Find where the given text appears and provide that cell's center as [X, Y] coordinate. 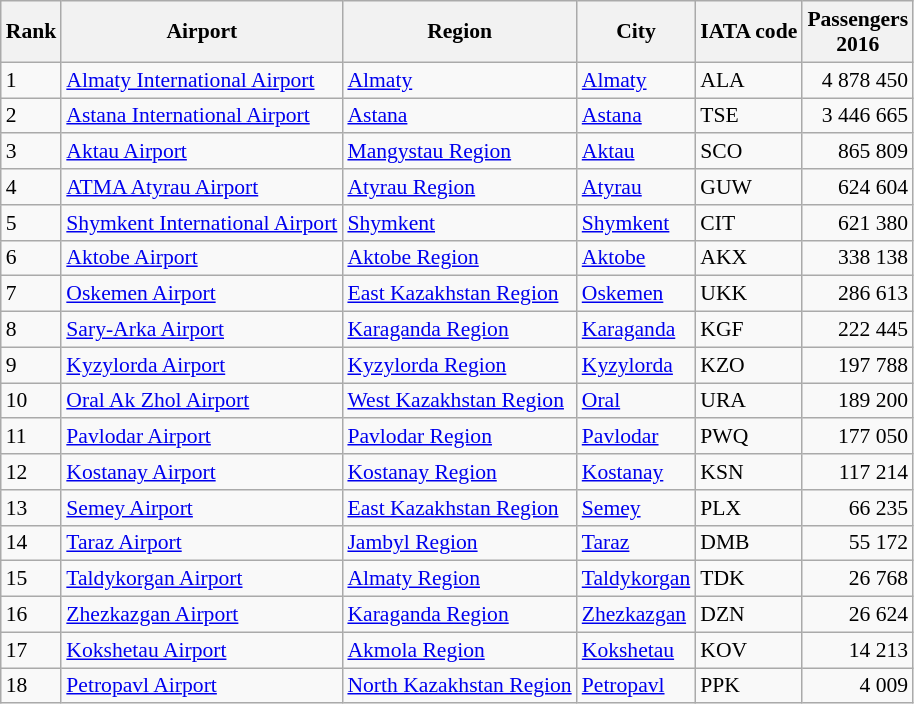
16 [32, 615]
14 213 [858, 650]
7 [32, 294]
4 878 450 [858, 80]
15 [32, 579]
26 624 [858, 615]
Aktau Airport [202, 152]
Astana International Airport [202, 116]
KOV [748, 650]
10 [32, 401]
3 446 665 [858, 116]
Pavlodar Region [459, 437]
Kyzylorda Airport [202, 365]
66 235 [858, 508]
177 050 [858, 437]
12 [32, 472]
Taraz [636, 543]
North Kazakhstan Region [459, 686]
Oral [636, 401]
Jambyl Region [459, 543]
IATA code [748, 32]
TSE [748, 116]
Atyrau [636, 187]
4 009 [858, 686]
18 [32, 686]
4 [32, 187]
338 138 [858, 258]
Airport [202, 32]
GUW [748, 187]
55 172 [858, 543]
ALA [748, 80]
Aktobe [636, 258]
Petropavl [636, 686]
Atyrau Region [459, 187]
Semey [636, 508]
Karaganda [636, 330]
PPK [748, 686]
Mangystau Region [459, 152]
Oskemen [636, 294]
6 [32, 258]
222 445 [858, 330]
ATMA Atyrau Airport [202, 187]
Passengers 2016 [858, 32]
26 768 [858, 579]
Aktau [636, 152]
Oskemen Airport [202, 294]
KSN [748, 472]
Region [459, 32]
SCO [748, 152]
Aktobe Airport [202, 258]
TDK [748, 579]
Kyzylorda Region [459, 365]
AKX [748, 258]
Kokshetau Airport [202, 650]
1 [32, 80]
Pavlodar [636, 437]
KZO [748, 365]
Zhezkazgan Airport [202, 615]
Oral Ak Zhol Airport [202, 401]
2 [32, 116]
UKK [748, 294]
DZN [748, 615]
Aktobe Region [459, 258]
Semey Airport [202, 508]
197 788 [858, 365]
PWQ [748, 437]
Taldykorgan Airport [202, 579]
14 [32, 543]
117 214 [858, 472]
621 380 [858, 223]
Pavlodar Airport [202, 437]
9 [32, 365]
11 [32, 437]
Kostanay Region [459, 472]
5 [32, 223]
189 200 [858, 401]
Almaty International Airport [202, 80]
624 604 [858, 187]
3 [32, 152]
Petropavl Airport [202, 686]
Taraz Airport [202, 543]
Akmola Region [459, 650]
Rank [32, 32]
Almaty Region [459, 579]
Shymkent International Airport [202, 223]
West Kazakhstan Region [459, 401]
17 [32, 650]
8 [32, 330]
Kostanay Airport [202, 472]
13 [32, 508]
Sary-Arka Airport [202, 330]
CIT [748, 223]
Zhezkazgan [636, 615]
URA [748, 401]
PLX [748, 508]
286 613 [858, 294]
KGF [748, 330]
Kostanay [636, 472]
City [636, 32]
DMB [748, 543]
Kokshetau [636, 650]
Kyzylorda [636, 365]
Taldykorgan [636, 579]
865 809 [858, 152]
